Provide the [X, Y] coordinate of the cell's center where the given text is located.  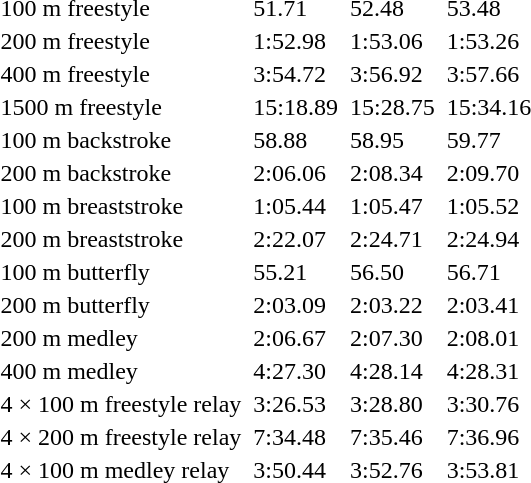
2:08.34 [392, 173]
2:24.71 [392, 239]
1:52.98 [296, 41]
55.21 [296, 272]
4:28.14 [392, 371]
3:28.80 [392, 404]
58.95 [392, 140]
1:05.44 [296, 206]
7:35.46 [392, 437]
2:07.30 [392, 338]
4:27.30 [296, 371]
2:03.22 [392, 305]
1:53.06 [392, 41]
7:34.48 [296, 437]
3:56.92 [392, 74]
56.50 [392, 272]
2:22.07 [296, 239]
58.88 [296, 140]
15:18.89 [296, 107]
1:05.47 [392, 206]
3:54.72 [296, 74]
2:06.67 [296, 338]
3:26.53 [296, 404]
15:28.75 [392, 107]
2:06.06 [296, 173]
2:03.09 [296, 305]
